Return the (x, y) coordinate for the center point of the cell that contains the specified text.  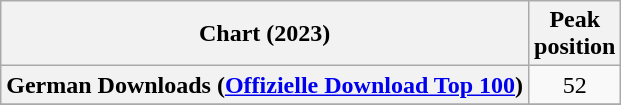
Peakposition (575, 34)
52 (575, 85)
Chart (2023) (265, 34)
German Downloads (Offizielle Download Top 100) (265, 85)
